Provide the (X, Y) coordinate of the cell's center where the given text is located.  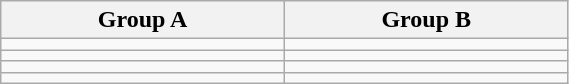
Group B (426, 20)
Group A (143, 20)
